Pinpoint the cell where the given text exists, returning its (X, Y) midpoint coordinate. 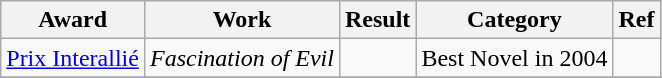
Fascination of Evil (242, 58)
Ref (636, 20)
Prix Interallié (73, 58)
Category (514, 20)
Award (73, 20)
Work (242, 20)
Result (377, 20)
Best Novel in 2004 (514, 58)
